Scan for the cell matching the given text and deliver its (x, y) coordinate at center. 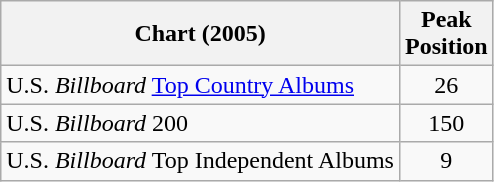
U.S. Billboard Top Country Albums (200, 85)
U.S. Billboard 200 (200, 123)
Chart (2005) (200, 34)
9 (446, 161)
PeakPosition (446, 34)
150 (446, 123)
U.S. Billboard Top Independent Albums (200, 161)
26 (446, 85)
